Output the [x, y] coordinate of the center of the cell containing the given text.  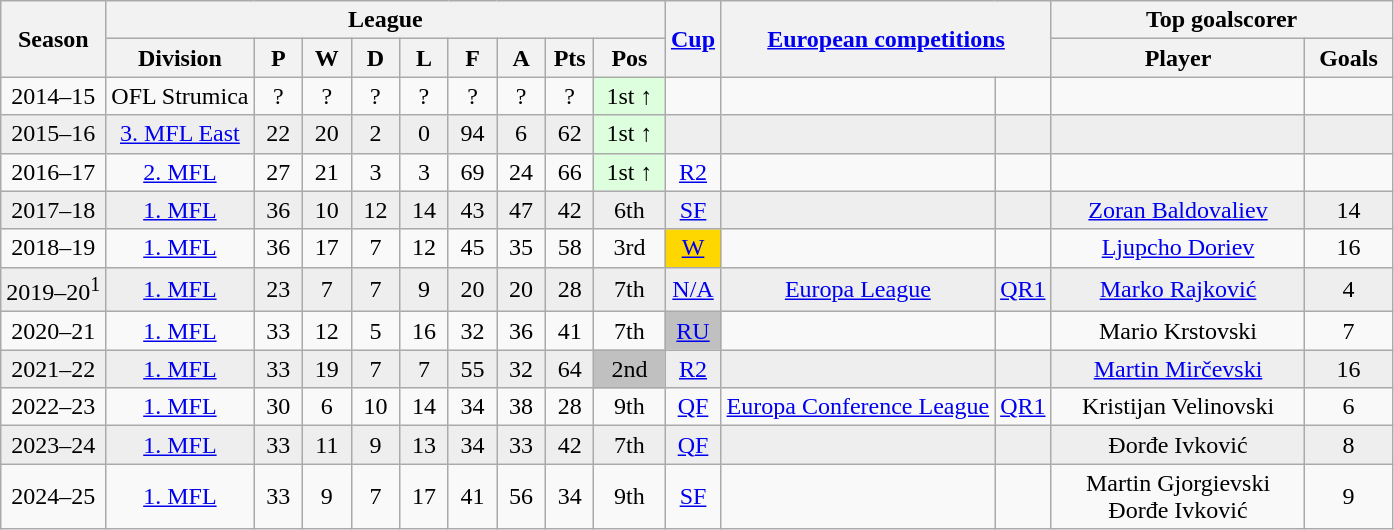
2. MFL [180, 172]
League [386, 20]
3rd [630, 248]
45 [472, 248]
11 [328, 445]
35 [522, 248]
58 [570, 248]
2014–15 [54, 96]
N/A [693, 290]
94 [472, 134]
2018–19 [54, 248]
3. MFL East [180, 134]
2 [376, 134]
Goals [1348, 58]
Cup [693, 39]
66 [570, 172]
27 [278, 172]
38 [522, 407]
Mario Krstovski [1178, 331]
D [376, 58]
4 [1348, 290]
2024–25 [54, 496]
Player [1178, 58]
Kristijan Velinovski [1178, 407]
30 [278, 407]
22 [278, 134]
Europa League [858, 290]
F [472, 58]
Europa Conference League [858, 407]
Đorđe Ivković [1178, 445]
Pts [570, 58]
2016–17 [54, 172]
Ljupcho Doriev [1178, 248]
2019–201 [54, 290]
Top goalscorer [1222, 20]
47 [522, 210]
6th [630, 210]
Season [54, 39]
2nd [630, 369]
OFL Strumica [180, 96]
69 [472, 172]
L [424, 58]
Martin GjorgievskiĐorđe Ivković [1178, 496]
RU [693, 331]
2020–21 [54, 331]
2022–23 [54, 407]
Zoran Baldovaliev [1178, 210]
2021–22 [54, 369]
13 [424, 445]
2017–18 [54, 210]
23 [278, 290]
0 [424, 134]
Division [180, 58]
21 [328, 172]
8 [1348, 445]
A [522, 58]
Martin Mirčevski [1178, 369]
2023–24 [54, 445]
Pos [630, 58]
5 [376, 331]
62 [570, 134]
64 [570, 369]
Marko Rajković [1178, 290]
56 [522, 496]
European competitions [886, 39]
2015–16 [54, 134]
24 [522, 172]
P [278, 58]
19 [328, 369]
43 [472, 210]
55 [472, 369]
